Output the (X, Y) coordinate of the center of the cell containing the given text.  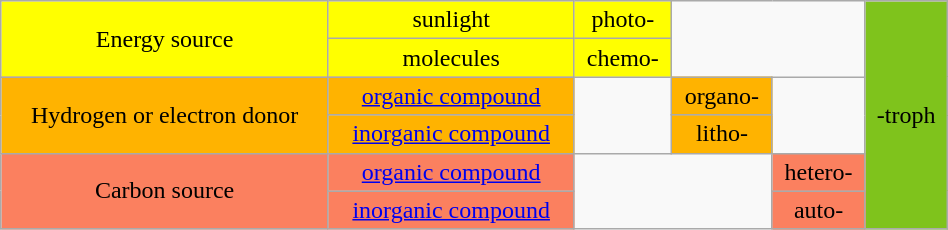
photo- (623, 20)
Energy source (165, 39)
Carbon source (165, 191)
organo- (722, 96)
chemo- (623, 58)
auto- (818, 210)
Hydrogen or electron donor (165, 115)
sunlight (451, 20)
litho- (722, 134)
-troph (906, 115)
hetero- (818, 172)
molecules (451, 58)
